Extract the [X, Y] coordinate from the center of the cell holding the provided text.  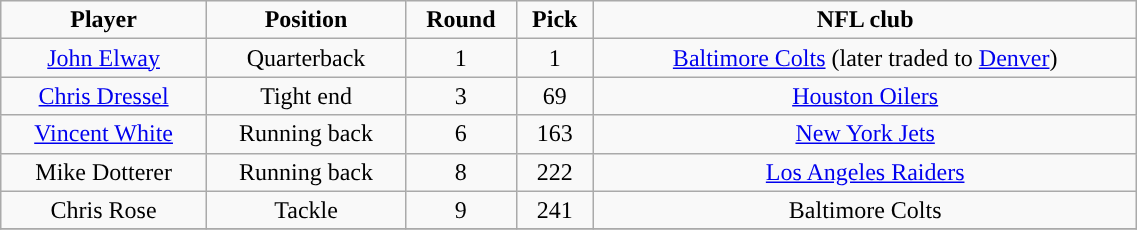
Houston Oilers [864, 96]
New York Jets [864, 134]
Mike Dotterer [104, 172]
222 [554, 172]
Tight end [306, 96]
Chris Rose [104, 210]
9 [461, 210]
69 [554, 96]
Quarterback [306, 58]
Tackle [306, 210]
Pick [554, 20]
John Elway [104, 58]
Chris Dressel [104, 96]
Vincent White [104, 134]
8 [461, 172]
Round [461, 20]
NFL club [864, 20]
Los Angeles Raiders [864, 172]
Player [104, 20]
6 [461, 134]
Baltimore Colts (later traded to Denver) [864, 58]
3 [461, 96]
241 [554, 210]
Baltimore Colts [864, 210]
163 [554, 134]
Position [306, 20]
